For the text-containing cell, return its midpoint in [x, y] coordinate format. 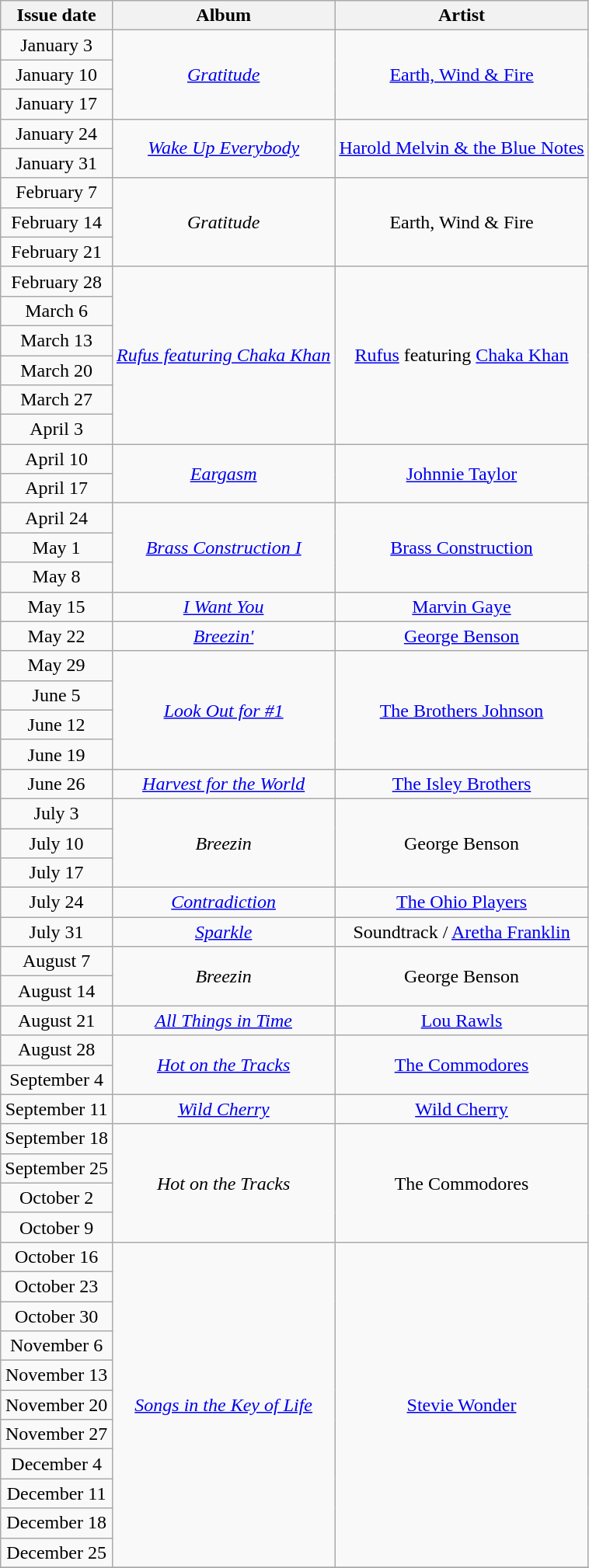
May 1 [57, 548]
September 11 [57, 1109]
November 20 [57, 1405]
August 14 [57, 991]
The Ohio Players [462, 902]
October 9 [57, 1227]
Wake Up Everybody [223, 148]
June 5 [57, 695]
October 16 [57, 1257]
Soundtrack / Aretha Franklin [462, 932]
Look Out for #1 [223, 710]
January 3 [57, 45]
Harold Melvin & the Blue Notes [462, 148]
August 21 [57, 1020]
July 17 [57, 873]
January 24 [57, 134]
April 17 [57, 488]
October 30 [57, 1316]
Issue date [57, 16]
February 7 [57, 193]
April 10 [57, 459]
The Isley Brothers [462, 784]
Brass Construction [462, 548]
September 18 [57, 1139]
December 25 [57, 1552]
November 27 [57, 1434]
Brass Construction I [223, 548]
January 10 [57, 75]
March 6 [57, 311]
July 24 [57, 902]
Breezin' [223, 636]
December 18 [57, 1523]
March 27 [57, 400]
February 21 [57, 252]
Artist [462, 16]
All Things in Time [223, 1020]
August 7 [57, 961]
September 4 [57, 1080]
June 19 [57, 754]
September 25 [57, 1168]
Marvin Gaye [462, 607]
November 13 [57, 1375]
April 3 [57, 429]
March 13 [57, 340]
April 24 [57, 518]
February 14 [57, 222]
I Want You [223, 607]
October 23 [57, 1286]
October 2 [57, 1198]
July 3 [57, 813]
March 20 [57, 370]
August 28 [57, 1050]
June 12 [57, 725]
December 11 [57, 1493]
The Brothers Johnson [462, 710]
Harvest for the World [223, 784]
Contradiction [223, 902]
December 4 [57, 1464]
May 29 [57, 666]
May 15 [57, 607]
June 26 [57, 784]
January 31 [57, 163]
Lou Rawls [462, 1020]
May 22 [57, 636]
July 10 [57, 843]
Sparkle [223, 932]
Songs in the Key of Life [223, 1404]
Album [223, 16]
Johnnie Taylor [462, 474]
July 31 [57, 932]
January 17 [57, 104]
February 28 [57, 281]
Eargasm [223, 474]
Stevie Wonder [462, 1404]
May 8 [57, 577]
November 6 [57, 1346]
